Provide the [x, y] coordinate of the cell's center where the given text is located.  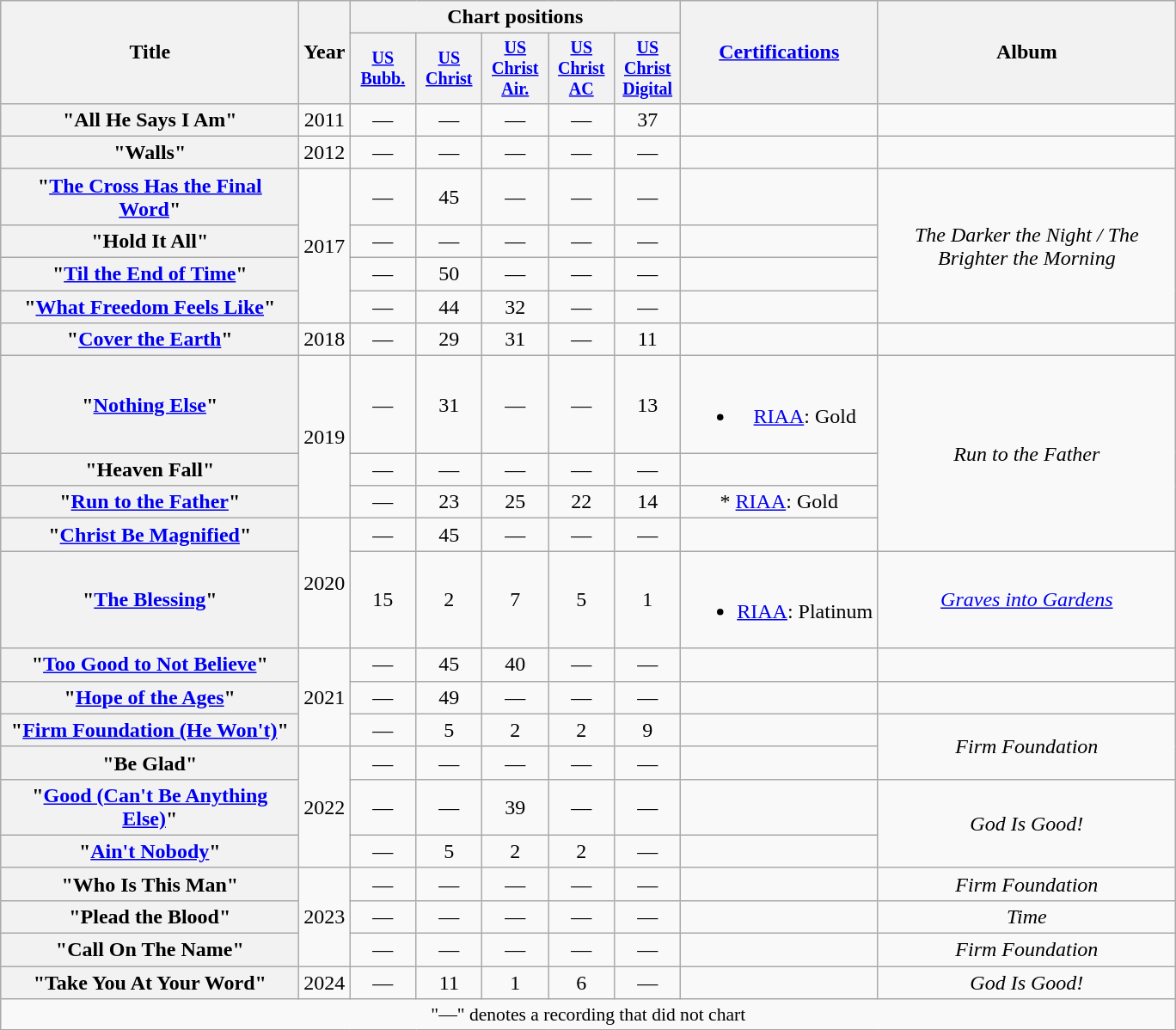
"Call On The Name" [150, 950]
"Til the End of Time" [150, 274]
2018 [325, 340]
"Hope of the Ages" [150, 697]
"Run to the Father" [150, 502]
2019 [325, 437]
Title [150, 52]
Chart positions [516, 17]
50 [449, 274]
The Darker the Night / The Brighter the Morning [1026, 246]
37 [648, 120]
* RIAA: Gold [779, 502]
"Heaven Fall" [150, 469]
13 [648, 404]
25 [516, 502]
"What Freedom Feels Like" [150, 307]
"Too Good to Not Believe" [150, 665]
"Christ Be Magnified" [150, 535]
2020 [325, 583]
"Cover the Earth" [150, 340]
"—" denotes a recording that did not chart [588, 1015]
Time [1026, 917]
"All He Says I Am" [150, 120]
2021 [325, 697]
"Take You At Your Word" [150, 983]
2011 [325, 120]
2024 [325, 983]
"Good (Can't Be Anything Else)" [150, 806]
Graves into Gardens [1026, 600]
RIAA: Gold [779, 404]
"Ain't Nobody" [150, 851]
2012 [325, 152]
Certifications [779, 52]
44 [449, 307]
RIAA: Platinum [779, 600]
15 [383, 600]
32 [516, 307]
2017 [325, 246]
"Hold It All" [150, 241]
"Be Glad" [150, 763]
USChristAir. [516, 69]
14 [648, 502]
2023 [325, 917]
"Firm Foundation (He Won't)" [150, 730]
Run to the Father [1026, 454]
Year [325, 52]
22 [581, 502]
40 [516, 665]
USChristDigital [648, 69]
9 [648, 730]
"The Cross Has the Final Word" [150, 196]
USBubb. [383, 69]
"The Blessing" [150, 600]
"Plead the Blood" [150, 917]
USChrist [449, 69]
"Nothing Else" [150, 404]
29 [449, 340]
7 [516, 600]
49 [449, 697]
"Walls" [150, 152]
39 [516, 806]
"Who Is This Man" [150, 884]
6 [581, 983]
USChristAC [581, 69]
23 [449, 502]
2022 [325, 806]
Album [1026, 52]
